Pinpoint the cell where the given text exists, returning its (X, Y) midpoint coordinate. 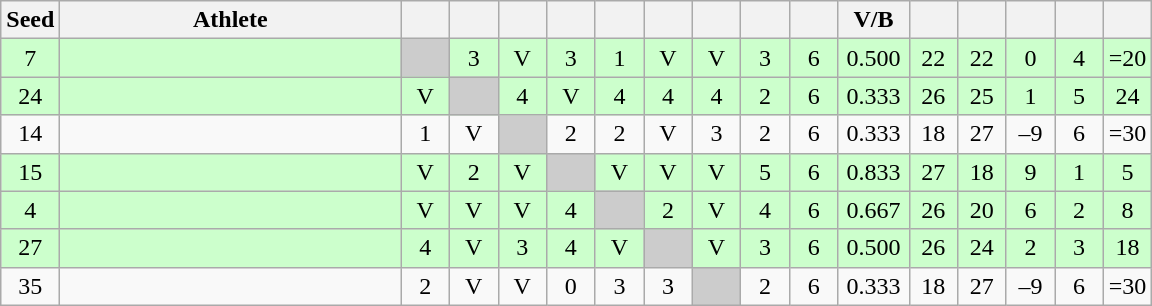
Athlete (230, 20)
14 (30, 134)
15 (30, 172)
Seed (30, 20)
0.667 (874, 210)
9 (1030, 172)
=20 (1128, 58)
8 (1128, 210)
V/B (874, 20)
25 (982, 96)
7 (30, 58)
0.833 (874, 172)
35 (30, 286)
20 (982, 210)
